For the text-containing cell, return its midpoint in (X, Y) coordinate format. 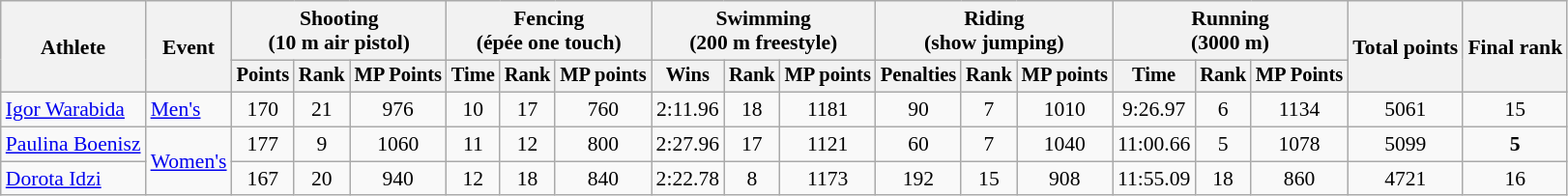
90 (918, 110)
Wins (688, 76)
Men's (189, 110)
Athlete (73, 46)
192 (918, 179)
11:00.66 (1154, 145)
1181 (828, 110)
Final rank (1515, 46)
9 (322, 145)
8 (752, 179)
Swimming(200 m freestyle) (764, 31)
860 (1299, 179)
167 (263, 179)
21 (322, 110)
Igor Warabida (73, 110)
760 (603, 110)
Running(3000 m) (1230, 31)
1121 (828, 145)
2:27.96 (688, 145)
Points (263, 76)
170 (263, 110)
Shooting(10 m air pistol) (339, 31)
Dorota Idzi (73, 179)
Fencing(épée one touch) (549, 31)
908 (1065, 179)
1078 (1299, 145)
11:55.09 (1154, 179)
2:11.96 (688, 110)
5061 (1406, 110)
Penalties (918, 76)
1134 (1299, 110)
6 (1223, 110)
16 (1515, 179)
800 (603, 145)
1010 (1065, 110)
1173 (828, 179)
4721 (1406, 179)
976 (398, 110)
1040 (1065, 145)
840 (603, 179)
Women's (189, 162)
Riding(show jumping) (994, 31)
Event (189, 46)
9:26.97 (1154, 110)
5099 (1406, 145)
940 (398, 179)
Total points (1406, 46)
Paulina Boenisz (73, 145)
11 (474, 145)
20 (322, 179)
60 (918, 145)
177 (263, 145)
10 (474, 110)
1060 (398, 145)
2:22.78 (688, 179)
